For the text-containing cell, return its midpoint in [X, Y] coordinate format. 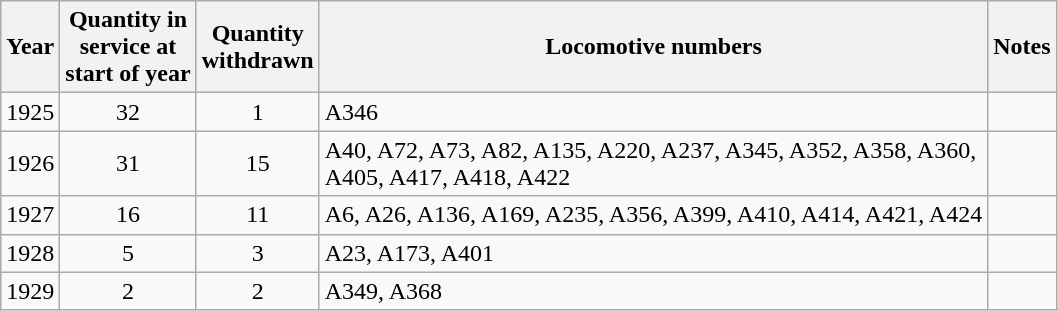
1926 [30, 164]
A346 [653, 112]
Quantitywithdrawn [258, 47]
Notes [1022, 47]
Year [30, 47]
11 [258, 215]
A349, A368 [653, 291]
A6, A26, A136, A169, A235, A356, A399, A410, A414, A421, A424 [653, 215]
1928 [30, 253]
31 [128, 164]
1925 [30, 112]
15 [258, 164]
5 [128, 253]
Locomotive numbers [653, 47]
3 [258, 253]
16 [128, 215]
A40, A72, A73, A82, A135, A220, A237, A345, A352, A358, A360,A405, A417, A418, A422 [653, 164]
Quantity inservice atstart of year [128, 47]
A23, A173, A401 [653, 253]
1929 [30, 291]
1 [258, 112]
1927 [30, 215]
32 [128, 112]
